Pinpoint the cell where the given text exists, returning its [x, y] midpoint coordinate. 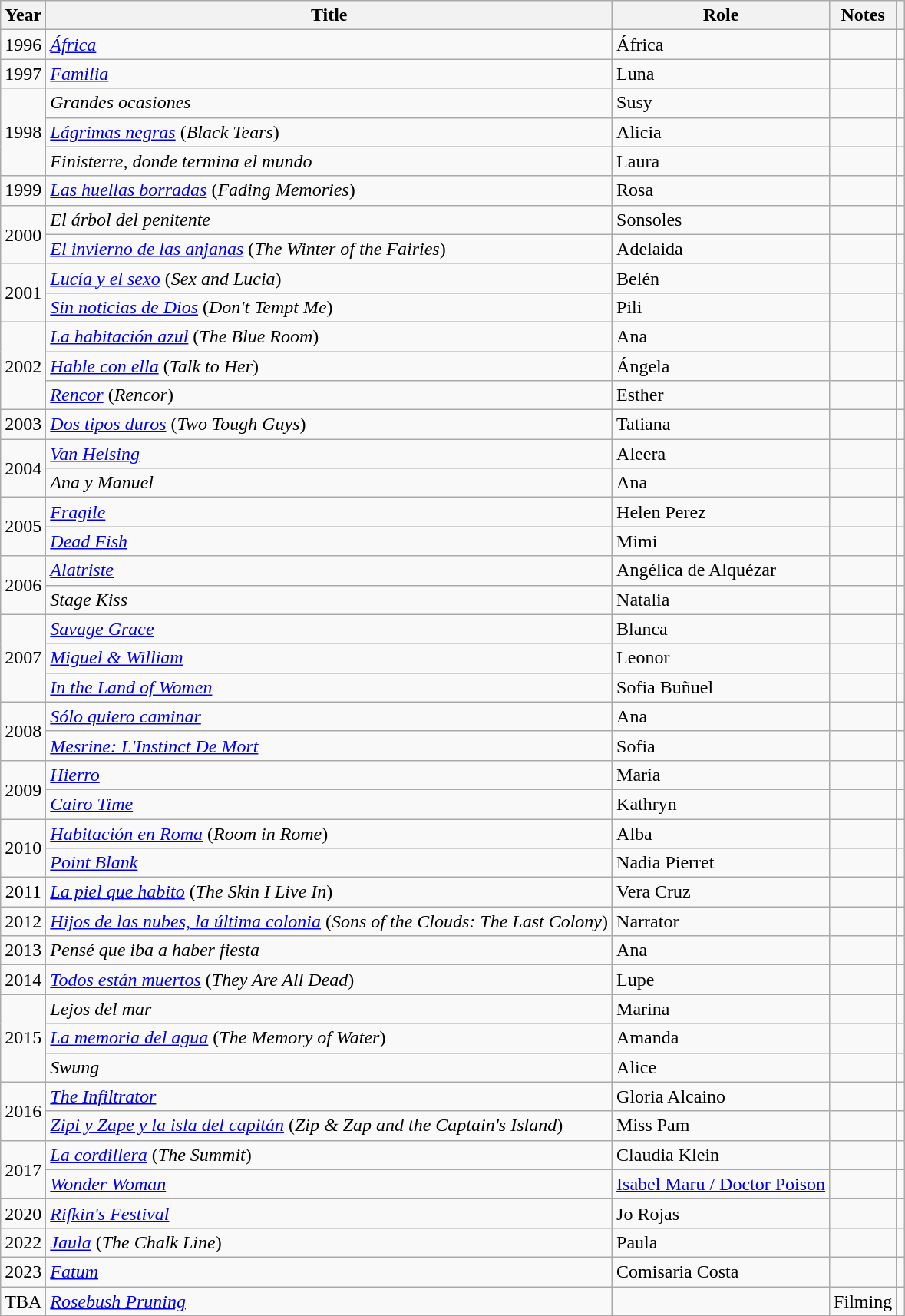
Pensé que iba a haber fiesta [329, 951]
Alice [722, 1067]
2003 [23, 425]
Narrator [722, 921]
Claudia Klein [722, 1155]
Belén [722, 278]
Rifkin's Festival [329, 1213]
Swung [329, 1067]
2001 [23, 293]
Miguel & William [329, 658]
Natalia [722, 600]
2016 [23, 1111]
Alicia [722, 132]
2017 [23, 1169]
2000 [23, 234]
Lágrimas negras (Black Tears) [329, 132]
Hijos de las nubes, la última colonia (Sons of the Clouds: The Last Colony) [329, 921]
Lucía y el sexo (Sex and Lucia) [329, 278]
Ángela [722, 366]
La piel que habito (The Skin I Live In) [329, 892]
Familia [329, 74]
El invierno de las anjanas (The Winter of the Fairies) [329, 249]
Helen Perez [722, 512]
Role [722, 15]
Jo Rojas [722, 1213]
Sofia [722, 746]
2007 [23, 658]
Laura [722, 161]
Blanca [722, 629]
2009 [23, 789]
Angélica de Alquézar [722, 570]
Lupe [722, 980]
Esther [722, 395]
Isabel Maru / Doctor Poison [722, 1184]
Alba [722, 833]
1999 [23, 190]
Amanda [722, 1038]
2008 [23, 731]
2011 [23, 892]
Aleera [722, 454]
2022 [23, 1242]
Cairo Time [329, 804]
Habitación en Roma (Room in Rome) [329, 833]
Year [23, 15]
Miss Pam [722, 1126]
2010 [23, 848]
Ana y Manuel [329, 483]
Todos están muertos (They Are All Dead) [329, 980]
Nadia Pierret [722, 863]
Rosa [722, 190]
2005 [23, 527]
1996 [23, 45]
2020 [23, 1213]
Savage Grace [329, 629]
El árbol del penitente [329, 220]
María [722, 775]
Marina [722, 1009]
Notes [863, 15]
Sin noticias de Dios (Don't Tempt Me) [329, 307]
Las huellas borradas (Fading Memories) [329, 190]
Pili [722, 307]
2014 [23, 980]
Sonsoles [722, 220]
Fragile [329, 512]
Point Blank [329, 863]
Sofia Buñuel [722, 687]
Rencor (Rencor) [329, 395]
Comisaria Costa [722, 1271]
Tatiana [722, 425]
Zipi y Zape y la isla del capitán (Zip & Zap and the Captain's Island) [329, 1126]
La memoria del agua (The Memory of Water) [329, 1038]
Hable con ella (Talk to Her) [329, 366]
Kathryn [722, 804]
1998 [23, 132]
Grandes ocasiones [329, 103]
Adelaida [722, 249]
Rosebush Pruning [329, 1301]
Sólo quiero caminar [329, 716]
Title [329, 15]
Paula [722, 1242]
In the Land of Women [329, 687]
Stage Kiss [329, 600]
La habitación azul (The Blue Room) [329, 336]
Mesrine: L'Instinct De Mort [329, 746]
TBA [23, 1301]
2004 [23, 468]
Van Helsing [329, 454]
Susy [722, 103]
2006 [23, 585]
Jaula (The Chalk Line) [329, 1242]
The Infiltrator [329, 1096]
Finisterre, donde termina el mundo [329, 161]
La cordillera (The Summit) [329, 1155]
2015 [23, 1038]
Wonder Woman [329, 1184]
1997 [23, 74]
Fatum [329, 1271]
Alatriste [329, 570]
2002 [23, 365]
Hierro [329, 775]
Vera Cruz [722, 892]
Mimi [722, 541]
Gloria Alcaino [722, 1096]
2023 [23, 1271]
Filming [863, 1301]
2012 [23, 921]
Lejos del mar [329, 1009]
Leonor [722, 658]
Dead Fish [329, 541]
2013 [23, 951]
Dos tipos duros (Two Tough Guys) [329, 425]
Luna [722, 74]
